Output the [x, y] coordinate of the center of the cell containing the given text.  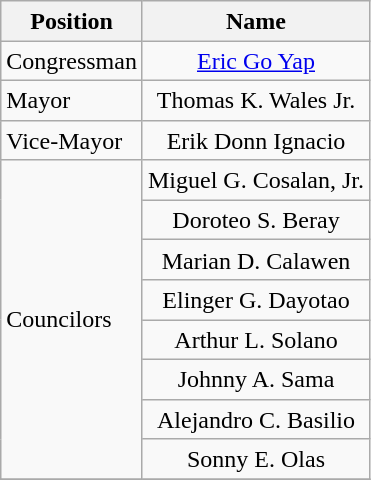
Sonny E. Olas [256, 459]
Arthur L. Solano [256, 340]
Doroteo S. Beray [256, 220]
Elinger G. Dayotao [256, 300]
Johnny A. Sama [256, 379]
Vice-Mayor [72, 140]
Congressman [72, 61]
Mayor [72, 100]
Councilors [72, 320]
Miguel G. Cosalan, Jr. [256, 180]
Name [256, 21]
Eric Go Yap [256, 61]
Erik Donn Ignacio [256, 140]
Alejandro C. Basilio [256, 419]
Position [72, 21]
Marian D. Calawen [256, 260]
Thomas K. Wales Jr. [256, 100]
